Pinpoint the cell where the given text exists, returning its (x, y) midpoint coordinate. 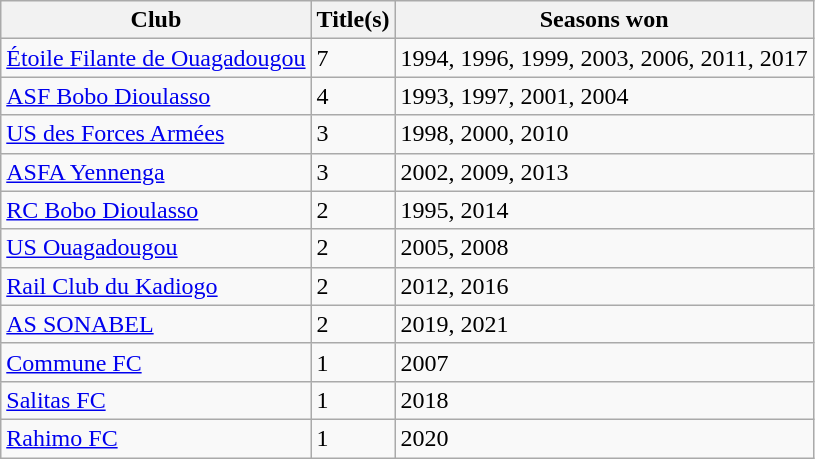
2012, 2016 (604, 286)
US Ouagadougou (156, 248)
Rail Club du Kadiogo (156, 286)
1998, 2000, 2010 (604, 134)
2002, 2009, 2013 (604, 172)
Rahimo FC (156, 438)
ASF Bobo Dioulasso (156, 96)
2019, 2021 (604, 324)
ASFA Yennenga (156, 172)
Seasons won (604, 20)
AS SONABEL (156, 324)
1993, 1997, 2001, 2004 (604, 96)
Club (156, 20)
1995, 2014 (604, 210)
US des Forces Armées (156, 134)
1994, 1996, 1999, 2003, 2006, 2011, 2017 (604, 58)
4 (353, 96)
Étoile Filante de Ouagadougou (156, 58)
Commune FC (156, 362)
RC Bobo Dioulasso (156, 210)
7 (353, 58)
2020 (604, 438)
2005, 2008 (604, 248)
Salitas FC (156, 400)
2007 (604, 362)
Title(s) (353, 20)
2018 (604, 400)
